Extract the [X, Y] coordinate from the center of the cell holding the provided text.  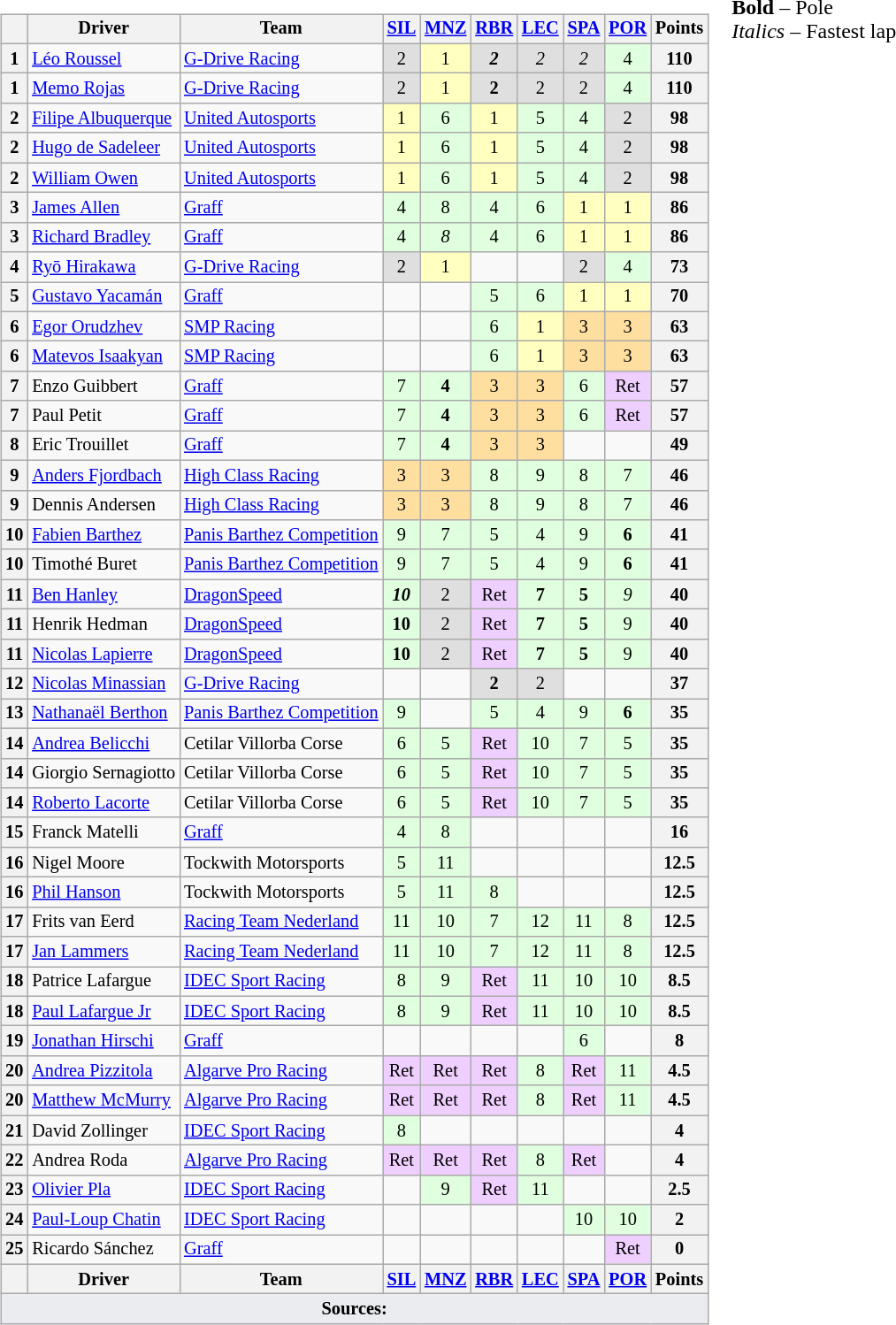
Jonathan Hirschi [103, 1041]
70 [679, 297]
Nathanaël Berthon [103, 714]
Léo Roussel [103, 58]
Franck Matelli [103, 832]
Memo Rojas [103, 88]
Patrice Lafargue [103, 982]
73 [679, 267]
Egor Orudzhev [103, 326]
Andrea Pizzitola [103, 1071]
13 [14, 714]
Jan Lammers [103, 952]
David Zollinger [103, 1130]
25 [14, 1250]
Gustavo Yacamán [103, 297]
Dennis Andersen [103, 505]
37 [679, 684]
Frits van Eerd [103, 922]
Matthew McMurry [103, 1100]
22 [14, 1160]
Nigel Moore [103, 862]
Nicolas Lapierre [103, 654]
21 [14, 1130]
Ricardo Sánchez [103, 1250]
23 [14, 1190]
Sources: [354, 1309]
Enzo Guibbert [103, 387]
49 [679, 446]
Roberto Lacorte [103, 803]
Paul-Loup Chatin [103, 1220]
Henrik Hedman [103, 624]
Paul Lafargue Jr [103, 1011]
19 [14, 1041]
Ryō Hirakawa [103, 267]
Richard Bradley [103, 237]
2.5 [679, 1190]
Hugo de Sadeleer [103, 148]
Nicolas Minassian [103, 684]
Ben Hanley [103, 594]
Olivier Pla [103, 1190]
Andrea Belicchi [103, 743]
Filipe Albuquerque [103, 119]
Giorgio Sernagiotto [103, 773]
Matevos Isaakyan [103, 356]
0 [679, 1250]
Anders Fjordbach [103, 475]
Phil Hanson [103, 892]
William Owen [103, 178]
24 [14, 1220]
Fabien Barthez [103, 535]
Timothé Buret [103, 564]
James Allen [103, 208]
15 [14, 832]
Andrea Roda [103, 1160]
Eric Trouillet [103, 446]
Paul Petit [103, 416]
